Search for the cell housing the specified text and yield its (X, Y) center coordinate. 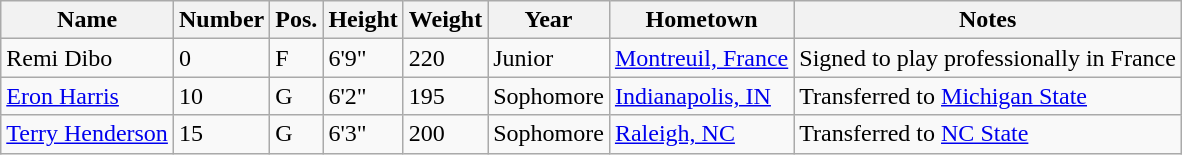
6'9" (363, 58)
Terry Henderson (88, 134)
Junior (549, 58)
200 (445, 134)
Pos. (296, 20)
Transferred to NC State (988, 134)
Signed to play professionally in France (988, 58)
Eron Harris (88, 96)
Raleigh, NC (701, 134)
Hometown (701, 20)
Height (363, 20)
0 (221, 58)
10 (221, 96)
Transferred to Michigan State (988, 96)
Montreuil, France (701, 58)
Number (221, 20)
F (296, 58)
195 (445, 96)
220 (445, 58)
Remi Dibo (88, 58)
Weight (445, 20)
15 (221, 134)
6'2" (363, 96)
Notes (988, 20)
Indianapolis, IN (701, 96)
6'3" (363, 134)
Year (549, 20)
Name (88, 20)
